Scan for the cell matching the given text and deliver its (x, y) coordinate at center. 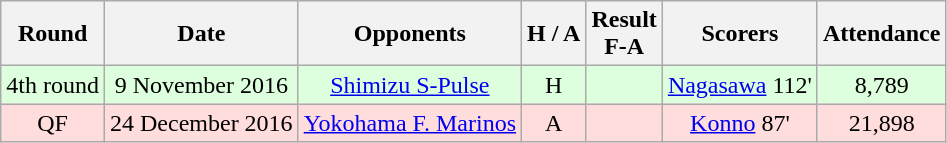
A (554, 123)
8,789 (881, 85)
QF (53, 123)
ResultF-A (624, 34)
Date (201, 34)
Opponents (410, 34)
Konno 87' (740, 123)
Scorers (740, 34)
Round (53, 34)
Attendance (881, 34)
H / A (554, 34)
21,898 (881, 123)
Nagasawa 112' (740, 85)
Yokohama F. Marinos (410, 123)
4th round (53, 85)
H (554, 85)
Shimizu S-Pulse (410, 85)
24 December 2016 (201, 123)
9 November 2016 (201, 85)
